Provide the [X, Y] coordinate of the cell's center where the given text is located.  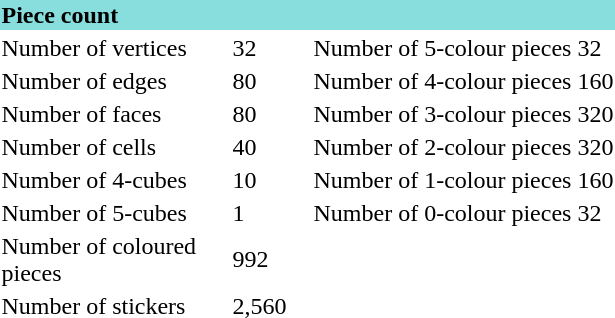
1 [270, 213]
Number of 4-colour pieces [442, 81]
Number of 1-colour pieces [442, 180]
Number of edges [114, 81]
Number of 2-colour pieces [442, 147]
40 [270, 147]
Number of vertices [114, 48]
Number of 0-colour pieces [442, 213]
10 [270, 180]
992 [270, 260]
Piece count [308, 15]
Number of cells [114, 147]
Number of coloured pieces [114, 260]
Number of 5-cubes [114, 213]
Number of 3-colour pieces [442, 114]
Number of 4-cubes [114, 180]
Number of 5-colour pieces [442, 48]
Number of faces [114, 114]
